Output the [X, Y] coordinate of the center of the cell containing the given text.  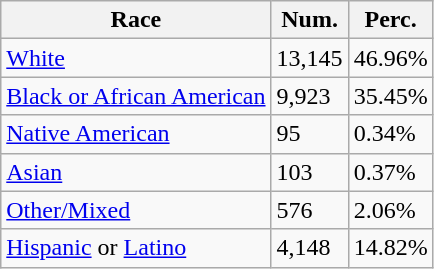
Black or African American [136, 96]
Asian [136, 172]
2.06% [390, 210]
9,923 [310, 96]
Native American [136, 134]
576 [310, 210]
Perc. [390, 20]
0.37% [390, 172]
White [136, 58]
Hispanic or Latino [136, 248]
Other/Mixed [136, 210]
103 [310, 172]
4,148 [310, 248]
Num. [310, 20]
0.34% [390, 134]
Race [136, 20]
46.96% [390, 58]
35.45% [390, 96]
95 [310, 134]
14.82% [390, 248]
13,145 [310, 58]
